Detect which cell encompasses the target text, then output its [X, Y] center coordinate. 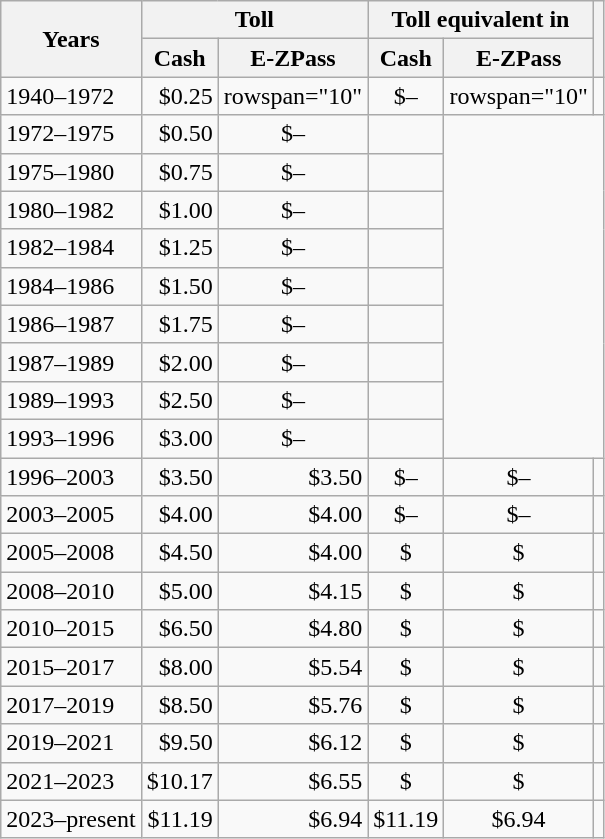
1993–1996 [71, 438]
$6.12 [293, 743]
$6.55 [293, 781]
2008–2010 [71, 591]
Toll [254, 20]
Toll equivalent in [481, 20]
1975–1980 [71, 172]
$1.00 [180, 210]
1996–2003 [71, 477]
$5.76 [293, 705]
2019–2021 [71, 743]
2005–2008 [71, 553]
2017–2019 [71, 705]
$0.50 [180, 134]
1986–1987 [71, 324]
2015–2017 [71, 667]
1980–1982 [71, 210]
1987–1989 [71, 362]
$5.54 [293, 667]
1989–1993 [71, 400]
$1.25 [180, 248]
$0.75 [180, 172]
$3.00 [180, 438]
2010–2015 [71, 629]
$10.17 [180, 781]
$9.50 [180, 743]
$4.80 [293, 629]
2023–present [71, 819]
$1.75 [180, 324]
$1.50 [180, 286]
2021–2023 [71, 781]
1972–1975 [71, 134]
$2.00 [180, 362]
1984–1986 [71, 286]
$8.50 [180, 705]
$8.00 [180, 667]
Years [71, 39]
$0.25 [180, 96]
$6.50 [180, 629]
$4.15 [293, 591]
1982–1984 [71, 248]
2003–2005 [71, 515]
$4.50 [180, 553]
$2.50 [180, 400]
1940–1972 [71, 96]
$5.00 [180, 591]
